Capture the cell that displays the provided text and extract its [X, Y] central coordinate. 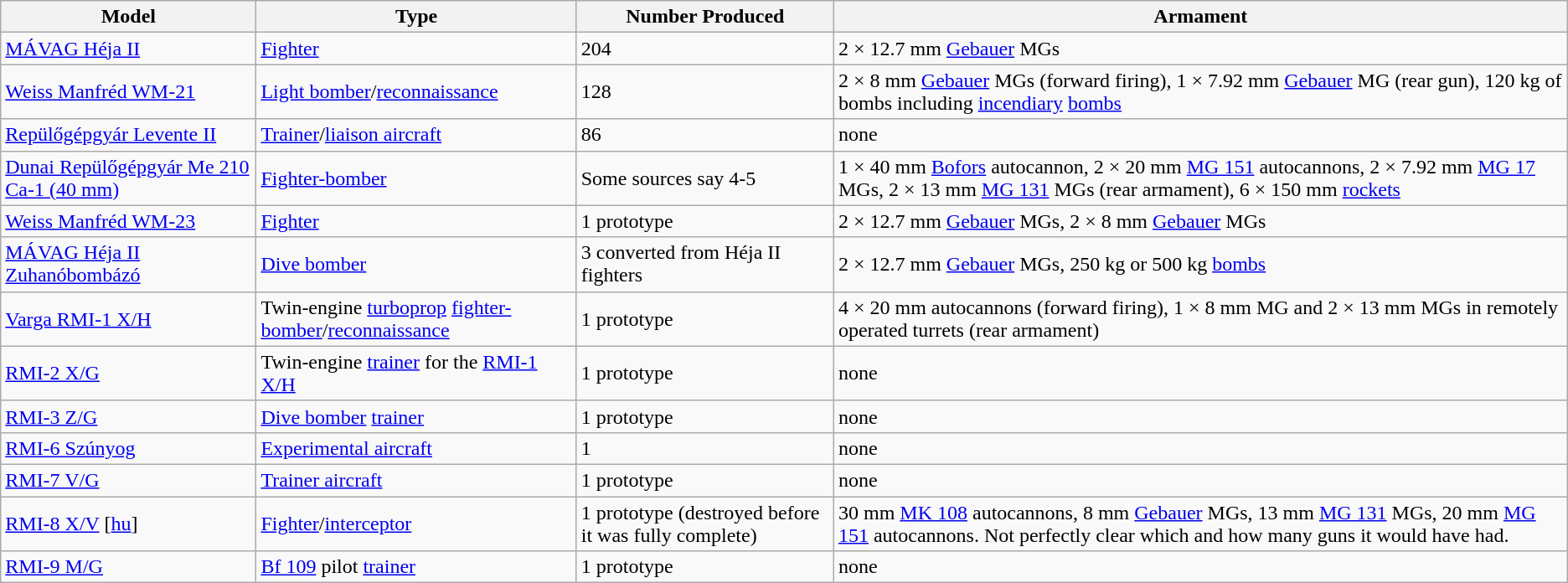
1 prototype (destroyed before it was fully complete) [705, 523]
Armament [1200, 17]
2 × 12.7 mm Gebauer MGs, 250 kg or 500 kg bombs [1200, 265]
4 × 20 mm autocannons (forward firing), 1 × 8 mm MG and 2 × 13 mm MGs in remotely operated turrets (rear armament) [1200, 318]
Experimental aircraft [416, 448]
Some sources say 4-5 [705, 178]
Dive bomber trainer [416, 416]
Dive bomber [416, 265]
RMI-3 Z/G [129, 416]
Light bomber/reconnaissance [416, 92]
MÁVAG Héja II Zuhanóbombázó [129, 265]
Fighter-bomber [416, 178]
Repülőgépgyár Levente II [129, 135]
Model [129, 17]
204 [705, 49]
Weiss Manfréd WM-23 [129, 221]
RMI-2 X/G [129, 374]
1 [705, 448]
RMI-8 X/V [hu] [129, 523]
2 × 12.7 mm Gebauer MGs, 2 × 8 mm Gebauer MGs [1200, 221]
Trainer aircraft [416, 480]
Weiss Manfréd WM-21 [129, 92]
Dunai Repülőgépgyár Me 210 Ca-1 (40 mm) [129, 178]
RMI-7 V/G [129, 480]
Number Produced [705, 17]
128 [705, 92]
Bf 109 pilot trainer [416, 567]
Varga RMI-1 X/H [129, 318]
RMI-6 Szúnyog [129, 448]
Trainer/liaison aircraft [416, 135]
2 × 12.7 mm Gebauer MGs [1200, 49]
MÁVAG Héja II [129, 49]
1 × 40 mm Bofors autocannon, 2 × 20 mm MG 151 autocannons, 2 × 7.92 mm MG 17 MGs, 2 × 13 mm MG 131 MGs (rear armament), 6 × 150 mm rockets [1200, 178]
86 [705, 135]
3 converted from Héja II fighters [705, 265]
Twin-engine turboprop fighter-bomber/reconnaissance [416, 318]
Fighter/interceptor [416, 523]
Type [416, 17]
2 × 8 mm Gebauer MGs (forward firing), 1 × 7.92 mm Gebauer MG (rear gun), 120 kg of bombs including incendiary bombs [1200, 92]
RMI-9 M/G [129, 567]
Twin-engine trainer for the RMI-1 X/H [416, 374]
